Capture the cell that displays the provided text and extract its (X, Y) central coordinate. 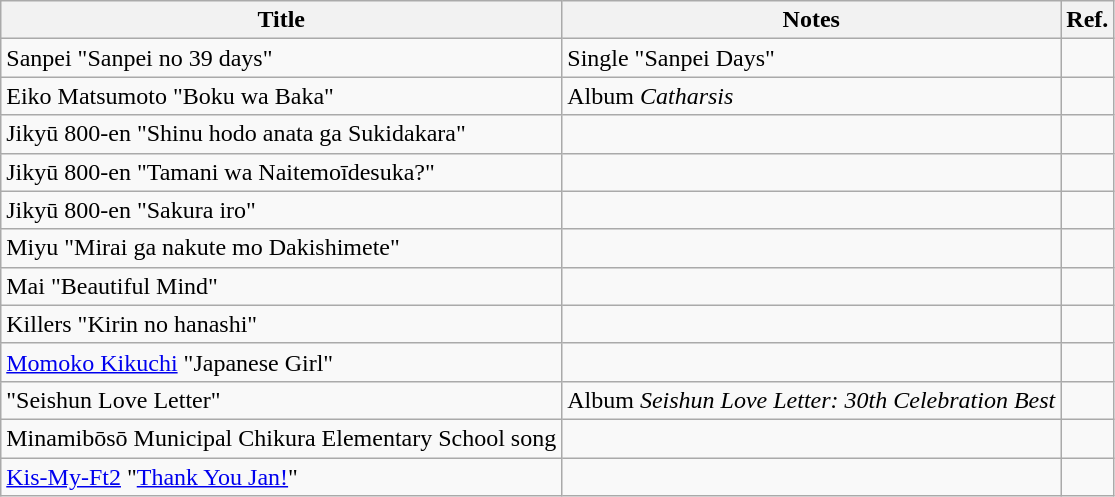
Notes (812, 20)
Single "Sanpei Days" (812, 58)
Album Catharsis (812, 96)
Ref. (1088, 20)
Mai "Beautiful Mind" (282, 286)
"Seishun Love Letter" (282, 400)
Miyu "Mirai ga nakute mo Dakishimete" (282, 248)
Sanpei "Sanpei no 39 days" (282, 58)
Eiko Matsumoto "Boku wa Baka" (282, 96)
Momoko Kikuchi "Japanese Girl" (282, 362)
Jikyū 800-en "Tamani wa Naitemoīdesuka?" (282, 172)
Album Seishun Love Letter: 30th Celebration Best (812, 400)
Killers "Kirin no hanashi" (282, 324)
Title (282, 20)
Kis-My-Ft2 "Thank You Jan!" (282, 477)
Jikyū 800-en "Shinu hodo anata ga Sukidakara" (282, 134)
Jikyū 800-en "Sakura iro" (282, 210)
Minamibōsō Municipal Chikura Elementary School song (282, 438)
